Pinpoint the cell where the given text exists, returning its (x, y) midpoint coordinate. 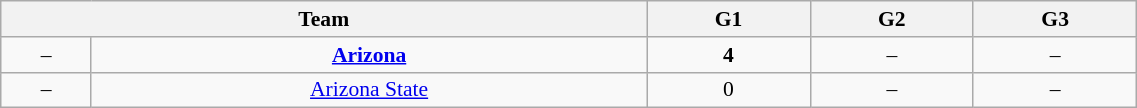
Arizona State (368, 90)
0 (728, 90)
Team (324, 19)
G3 (1054, 19)
G1 (728, 19)
G2 (892, 19)
4 (728, 55)
Arizona (368, 55)
